Pinpoint the cell where the given text exists, returning its (X, Y) midpoint coordinate. 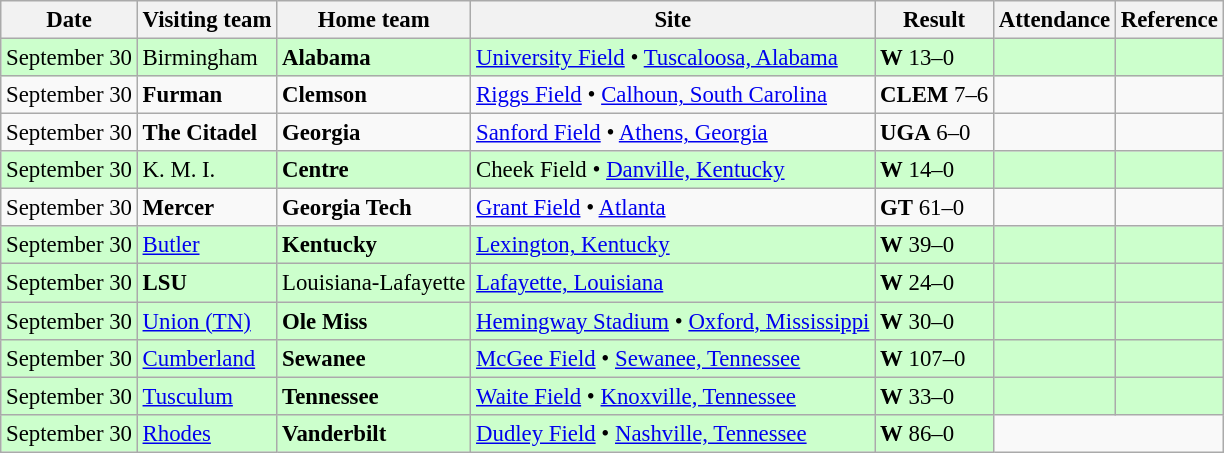
Vanderbilt (374, 433)
Georgia Tech (374, 208)
Butler (206, 245)
K. M. I. (206, 170)
W 14–0 (934, 170)
Tusculum (206, 396)
W 86–0 (934, 433)
Lexington, Kentucky (673, 245)
Attendance (1055, 20)
GT 61–0 (934, 208)
Tennessee (374, 396)
Sewanee (374, 358)
Riggs Field • Calhoun, South Carolina (673, 95)
Union (TN) (206, 321)
Visiting team (206, 20)
W 39–0 (934, 245)
Georgia (374, 133)
W 30–0 (934, 321)
Alabama (374, 58)
W 107–0 (934, 358)
Lafayette, Louisiana (673, 283)
Dudley Field • Nashville, Tennessee (673, 433)
Ole Miss (374, 321)
Grant Field • Atlanta (673, 208)
Mercer (206, 208)
Kentucky (374, 245)
Clemson (374, 95)
Site (673, 20)
Rhodes (206, 433)
CLEM 7–6 (934, 95)
Result (934, 20)
University Field • Tuscaloosa, Alabama (673, 58)
W 24–0 (934, 283)
McGee Field • Sewanee, Tennessee (673, 358)
Furman (206, 95)
Hemingway Stadium • Oxford, Mississippi (673, 321)
W 13–0 (934, 58)
Date (69, 20)
The Citadel (206, 133)
Reference (1169, 20)
Waite Field • Knoxville, Tennessee (673, 396)
Louisiana-Lafayette (374, 283)
Cheek Field • Danville, Kentucky (673, 170)
Home team (374, 20)
W 33–0 (934, 396)
UGA 6–0 (934, 133)
Sanford Field • Athens, Georgia (673, 133)
Cumberland (206, 358)
Birmingham (206, 58)
LSU (206, 283)
Centre (374, 170)
